Pinpoint the cell where the given text exists, returning its (x, y) midpoint coordinate. 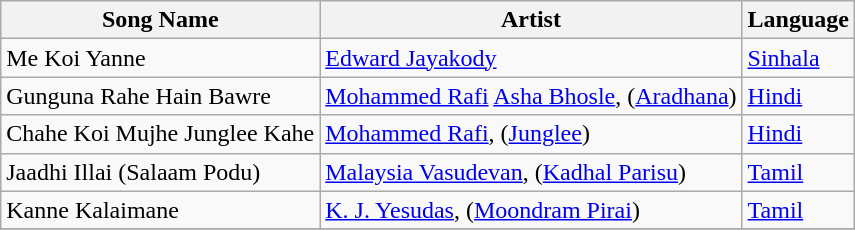
Edward Jayakody (531, 58)
Chahe Koi Mujhe Junglee Kahe (160, 134)
Language (798, 20)
Malaysia Vasudevan, (Kadhal Parisu) (531, 172)
Song Name (160, 20)
Mohammed Rafi Asha Bhosle, (Aradhana) (531, 96)
Jaadhi Illai (Salaam Podu) (160, 172)
Sinhala (798, 58)
Gunguna Rahe Hain Bawre (160, 96)
Mohammed Rafi, (Junglee) (531, 134)
Me Koi Yanne (160, 58)
Artist (531, 20)
K. J. Yesudas, (Moondram Pirai) (531, 210)
Kanne Kalaimane (160, 210)
